Detect which cell encompasses the target text, then output its [x, y] center coordinate. 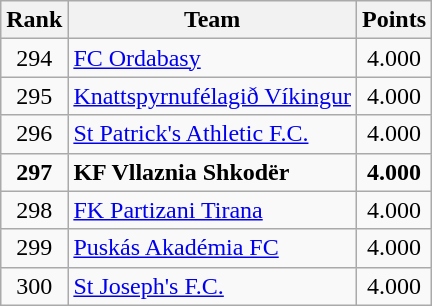
KF Vllaznia Shkodër [212, 172]
299 [34, 248]
295 [34, 96]
300 [34, 286]
Team [212, 20]
St Patrick's Athletic F.C. [212, 134]
298 [34, 210]
Rank [34, 20]
FC Ordabasy [212, 58]
FK Partizani Tirana [212, 210]
Points [394, 20]
297 [34, 172]
296 [34, 134]
Puskás Akadémia FC [212, 248]
Knattspyrnufélagið Víkingur [212, 96]
294 [34, 58]
St Joseph's F.C. [212, 286]
